From the cell containing the given text, extract its center point as (x, y) coordinate. 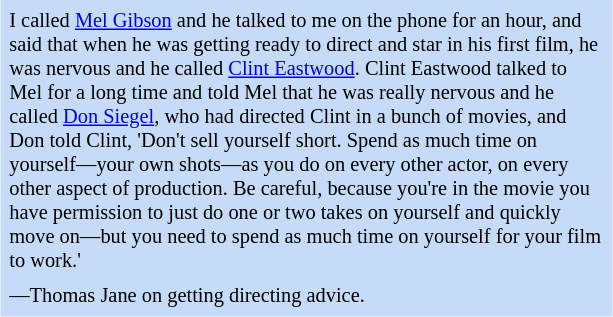
—Thomas Jane on getting directing advice. (306, 296)
